Output the [x, y] coordinate of the center of the cell containing the given text.  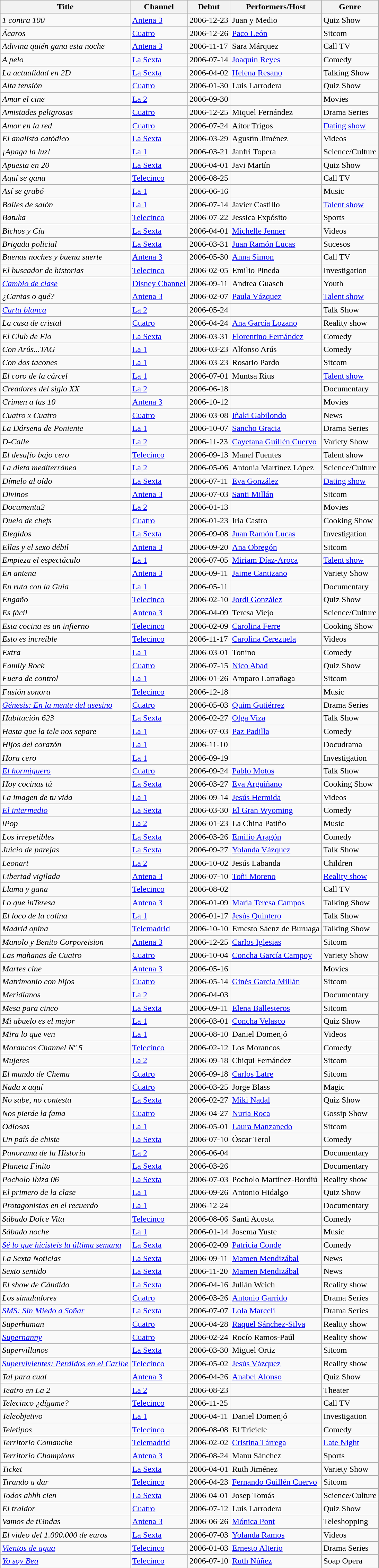
Nada x aquí [65, 1087]
Concha Velasco [276, 1021]
Iria Castro [276, 520]
Amor en la red [65, 125]
Sara Márquez [276, 46]
Con Arús...TAG [65, 349]
Miki Nadal [276, 1100]
Santi Millán [276, 494]
El traidor [65, 1508]
Quim Gutiérrez [276, 705]
Alfonso Arús [276, 349]
Alta tensión [65, 86]
El mundo de Chema [65, 1074]
2006-04-28 [209, 1324]
2006-07-11 [209, 481]
2006-09-14 [209, 797]
Emilio Aragón [276, 837]
2006-09-19 [209, 758]
Ana García Lozano [276, 323]
2006-01-14 [209, 1232]
Juicio de parejas [65, 850]
Planeta Finito [65, 1166]
Fuera de control [65, 679]
Debut [209, 7]
Sábado Dolce Vita [65, 1218]
Julián Weich [276, 1285]
2006-02-05 [209, 270]
Teleshopping [350, 1522]
Territorio Comanche [65, 1443]
2006-12-24 [209, 1205]
1 contra 100 [65, 20]
Apuesta en 20 [65, 165]
Raquel Sánchez-Silva [276, 1324]
2006-04-23 [209, 1482]
Yo soy Bea [65, 1561]
Fusión sonora [65, 692]
2006-09-08 [209, 534]
El primero de la clase [65, 1192]
Jessica Expósito [276, 218]
Telecinco ¿dígame? [65, 1403]
2006-11-23 [209, 442]
Jordi González [276, 600]
¿Cantas o qué? [65, 297]
2006-11-10 [209, 744]
No sabe, no contesta [65, 1100]
Manu Sánchez [276, 1456]
Ticket [65, 1469]
A pelo [65, 60]
Gossip Show [350, 1113]
D-Calle [65, 442]
2006-05-30 [209, 257]
2006-03-29 [209, 138]
Empieza el espectáculo [65, 560]
2006-05-14 [209, 981]
Magic [350, 1087]
Santi Acosta [276, 1218]
Teletipos [65, 1430]
Miquel Fernández [276, 112]
2006-08-08 [209, 1430]
El analista catódico [65, 138]
2006-07-07 [209, 1311]
2006-12-23 [209, 20]
2006-02-24 [209, 1337]
El loco de la colina [65, 916]
2006-08-25 [209, 178]
El buscador de historias [65, 270]
2006-01-03 [209, 1548]
Amar el cine [65, 99]
Muntsa Rius [276, 375]
Ruth Jiménez [276, 1469]
Teresa Viejo [276, 613]
Miriam Díaz-Aroca [276, 560]
Bailes de salón [65, 205]
Josema Yuste [276, 1232]
Mira lo que ven [65, 1034]
Late Night [350, 1443]
Cristina Tárrega [276, 1443]
Dímelo al oído [65, 481]
Michelle Jenner [276, 231]
Joaquín Reyes [276, 60]
Documenta2 [65, 507]
Rosario Pardo [276, 362]
Extra [65, 652]
Paz Padilla [276, 731]
2006-08-23 [209, 1390]
2006-10-04 [209, 955]
Carolina Ferre [276, 626]
Fernando Guillén Cuervo [276, 1482]
Hoy cocinas tú [65, 784]
Helena Resano [276, 73]
La Dársena de Poniente [65, 428]
Eva Arguiñano [276, 784]
Carta blanca [65, 310]
Jesús Labanda [276, 863]
Engaño [65, 600]
El video del 1.000.000 de euros [65, 1535]
2006-11-25 [209, 1403]
iPop [65, 824]
2006-07-15 [209, 665]
Pablo Motos [276, 771]
Adivina quién gana esta noche [65, 46]
Andrea Guasch [276, 283]
2006-05-11 [209, 587]
2006-05-24 [209, 310]
2006-03-08 [209, 415]
En antena [65, 573]
Así se grabó [65, 191]
2006-09-24 [209, 771]
Jesús Hermida [276, 797]
2006-08-06 [209, 1218]
Jaime Cantizano [276, 573]
Miguel Ortiz [276, 1350]
Ernesto Alterio [276, 1548]
2006-05-02 [209, 1363]
2006-04-11 [209, 1416]
Los Morancos [276, 1048]
2006-08-02 [209, 889]
¡Apaga la luz! [65, 152]
2006-09-30 [209, 99]
Cayetana Guillén Cuervo [276, 442]
2006-08-24 [209, 1456]
Aitor Trigos [276, 125]
Concha García Campoy [276, 955]
2006-03-21 [209, 152]
Elena Ballesteros [276, 1008]
Leonart [65, 863]
Libertad vigilada [65, 876]
Mi abuelo es el mejor [65, 1021]
Los simuladores [65, 1298]
Youth [350, 283]
Toñi Moreno [276, 876]
El Club de Flo [65, 336]
2006-08-10 [209, 1034]
Eva González [276, 481]
Meridianos [65, 995]
2006-12-18 [209, 692]
2006-09-20 [209, 547]
Teleobjetivo [65, 1416]
Nico Abad [276, 665]
Sexto sentido [65, 1271]
Theater [350, 1390]
Yolanda Vázquez [276, 850]
Soap Opera [350, 1561]
Ruth Núñez [276, 1561]
Jesús Quintero [276, 916]
Antonia Martínez López [276, 468]
El intermedio [65, 810]
Channel [159, 7]
La actualidad en 2D [65, 73]
2006-06-04 [209, 1153]
Ácaros [65, 33]
Supervivientes: Perdidos en el Caribe [65, 1363]
Performers/Host [276, 7]
Docudrama [350, 744]
Pocholo Martínez-Bordiú [276, 1179]
El coro de la cárcel [65, 375]
Carolina Cerezuela [276, 639]
Sábado noche [65, 1232]
El hormiguero [65, 771]
Ellas y el sexo débil [65, 547]
Martes cine [65, 968]
Paula Vázquez [276, 297]
Óscar Terol [276, 1140]
Habitación 623 [65, 718]
La Sexta Noticias [65, 1258]
Lo que inTeresa [65, 903]
Florentino Fernández [276, 336]
2006-04-26 [209, 1377]
Es fácil [65, 613]
Mujeres [65, 1061]
2006-05-01 [209, 1126]
Génesis: En la mente del asesino [65, 705]
Hijos del corazón [65, 744]
SMS: Sin Miedo a Soñar [65, 1311]
Agustín Jiménez [276, 138]
2006-09-13 [209, 455]
Protagonistas en el recuerdo [65, 1205]
Superhuman [65, 1324]
Los irrepetibles [65, 837]
El show de Cándido [65, 1285]
2006-01-13 [209, 507]
El Tricicle [276, 1430]
Supernanny [65, 1337]
2006-04-27 [209, 1113]
Manel Fuentes [276, 455]
2006-01-30 [209, 86]
Amparo Larrañaga [276, 679]
Matrimonio con hijos [65, 981]
Lola Marceli [276, 1311]
Yolanda Ramos [276, 1535]
Disney Channel [159, 283]
Pocholo Ibiza 06 [65, 1179]
Ana Obregón [276, 547]
2006-12-26 [209, 33]
Un país de chiste [65, 1140]
Cambio de clase [65, 283]
La China Patiño [276, 824]
Olga Viza [276, 718]
Javi Martín [276, 165]
Odiosas [65, 1126]
Vamos de ti3ndas [65, 1522]
Crimen a las 10 [65, 402]
Josep Tomás [276, 1495]
Cuatro x Cuatro [65, 415]
Carlos Iglesias [276, 942]
2006-10-12 [209, 402]
2006-02-10 [209, 600]
2006-07-12 [209, 1508]
Janfri Topera [276, 152]
La dieta mediterránea [65, 468]
2006-01-26 [209, 679]
La imagen de tu vida [65, 797]
Divinos [65, 494]
2006-05-03 [209, 705]
2006-11-20 [209, 1271]
Batuka [65, 218]
La casa de cristal [65, 323]
Antonio Garrido [276, 1298]
Iñaki Gabilondo [276, 415]
Juan y Medio [276, 20]
2006-04-24 [209, 323]
El desafío bajo cero [65, 455]
Vientos de agua [65, 1548]
Manolo y Benito Corporeision [65, 942]
2006-06-16 [209, 191]
2006-05-16 [209, 968]
Sé lo que hicisteis la última semana [65, 1245]
2006-07-22 [209, 218]
Teatro en La 2 [65, 1390]
Morancos Channel Nº 5 [65, 1048]
Family Rock [65, 665]
Aquí se gana [65, 178]
Tal para cual [65, 1377]
2006-10-10 [209, 929]
2006-07-01 [209, 375]
Esta cocina es un infierno [65, 626]
Amistades peligrosas [65, 112]
Tirando a dar [65, 1482]
2006-02-07 [209, 297]
Nuria Roca [276, 1113]
2006-07-24 [209, 125]
2006-05-06 [209, 468]
Todos ahhh cien [65, 1495]
2006-09-27 [209, 850]
2006-06-18 [209, 389]
Mónica Pont [276, 1522]
2006-10-07 [209, 428]
Sucesos [350, 244]
Antonio Hidalgo [276, 1192]
Anna Simon [276, 257]
Emilio Pineda [276, 270]
María Teresa Campos [276, 903]
Nos pierde la fama [65, 1113]
Bichos y Cía [65, 231]
Esto es increíble [65, 639]
2006-04-02 [209, 73]
Buenas noches y buena suerte [65, 257]
2006-03-27 [209, 784]
2006-06-26 [209, 1522]
Creadores del siglo XX [65, 389]
Elegidos [65, 534]
2006-01-09 [209, 903]
Con dos tacones [65, 362]
El Gran Wyoming [276, 810]
2006-07-05 [209, 560]
Madrid opina [65, 929]
Javier Castillo [276, 205]
Sancho Gracia [276, 428]
Duelo de chefs [65, 520]
Mesa para cinco [65, 1008]
2006-10-02 [209, 863]
Chiqui Fernández [276, 1061]
Rocío Ramos-Paúl [276, 1337]
Ernesto Sáenz de Buruaga [276, 929]
2006-02-12 [209, 1048]
2006-09-26 [209, 1192]
Laura Manzanedo [276, 1126]
Anabel Alonso [276, 1377]
Panorama de la Historia [65, 1153]
Brigada policial [65, 244]
2006-02-02 [209, 1443]
Children [350, 863]
Jesús Vázquez [276, 1363]
Title [65, 7]
2006-01-17 [209, 916]
Ginés García Millán [276, 981]
En ruta con la Guía [65, 587]
Hasta que la tele nos separe [65, 731]
Jorge Blass [276, 1087]
Tonino [276, 652]
2006-04-09 [209, 613]
Carlos Latre [276, 1074]
Genre [350, 7]
Paco León [276, 33]
Hora cero [65, 758]
Territorio Champions [65, 1456]
2006-04-16 [209, 1285]
2006-03-25 [209, 1087]
Patricia Conde [276, 1245]
2006-04-03 [209, 995]
Llama y gana [65, 889]
Supervillanos [65, 1350]
Las mañanas de Cuatro [65, 955]
